Find where the given text appears and provide that cell's center as (x, y) coordinate. 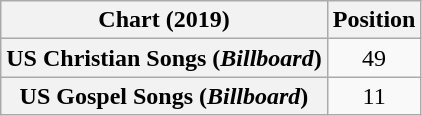
US Gospel Songs (Billboard) (164, 96)
Position (374, 20)
49 (374, 58)
US Christian Songs (Billboard) (164, 58)
11 (374, 96)
Chart (2019) (164, 20)
